Find where the given text appears and provide that cell's center as [x, y] coordinate. 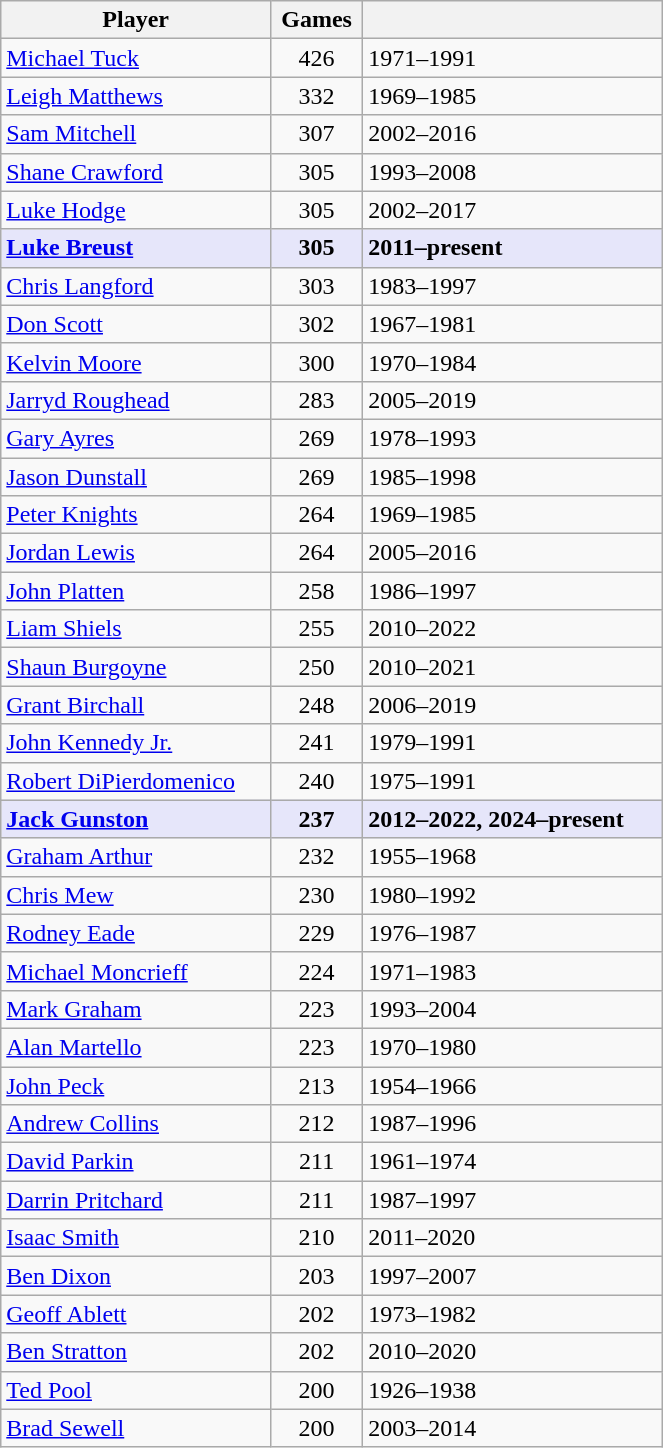
2010–2020 [513, 1352]
Jarryd Roughead [136, 400]
Ted Pool [136, 1390]
Luke Hodge [136, 210]
Don Scott [136, 324]
Alan Martello [136, 1047]
1973–1982 [513, 1314]
Ben Dixon [136, 1276]
307 [317, 134]
1997–2007 [513, 1276]
1980–1992 [513, 895]
426 [317, 58]
1993–2008 [513, 172]
1926–1938 [513, 1390]
2010–2021 [513, 667]
1961–1974 [513, 1162]
2006–2019 [513, 705]
Luke Breust [136, 248]
1978–1993 [513, 438]
302 [317, 324]
Andrew Collins [136, 1124]
2010–2022 [513, 629]
248 [317, 705]
Mark Graham [136, 1009]
229 [317, 933]
1976–1987 [513, 933]
Kelvin Moore [136, 362]
Isaac Smith [136, 1238]
300 [317, 362]
Shaun Burgoyne [136, 667]
2011–present [513, 248]
Chris Mew [136, 895]
John Platten [136, 591]
1985–1998 [513, 477]
Games [317, 20]
Player [136, 20]
283 [317, 400]
241 [317, 743]
240 [317, 781]
Darrin Pritchard [136, 1200]
Graham Arthur [136, 857]
Jason Dunstall [136, 477]
224 [317, 971]
2012–2022, 2024–present [513, 819]
1983–1997 [513, 286]
303 [317, 286]
203 [317, 1276]
Brad Sewell [136, 1428]
Michael Tuck [136, 58]
John Peck [136, 1085]
1971–1991 [513, 58]
1979–1991 [513, 743]
1986–1997 [513, 591]
Robert DiPierdomenico [136, 781]
Rodney Eade [136, 933]
Chris Langford [136, 286]
250 [317, 667]
213 [317, 1085]
2005–2016 [513, 553]
210 [317, 1238]
1955–1968 [513, 857]
2011–2020 [513, 1238]
John Kennedy Jr. [136, 743]
1954–1966 [513, 1085]
Shane Crawford [136, 172]
1967–1981 [513, 324]
237 [317, 819]
Jordan Lewis [136, 553]
Jack Gunston [136, 819]
2003–2014 [513, 1428]
Liam Shiels [136, 629]
212 [317, 1124]
232 [317, 857]
Grant Birchall [136, 705]
1993–2004 [513, 1009]
Sam Mitchell [136, 134]
1987–1997 [513, 1200]
1975–1991 [513, 781]
1971–1983 [513, 971]
258 [317, 591]
255 [317, 629]
Ben Stratton [136, 1352]
Peter Knights [136, 515]
Michael Moncrieff [136, 971]
2002–2016 [513, 134]
1987–1996 [513, 1124]
1970–1984 [513, 362]
Leigh Matthews [136, 96]
Gary Ayres [136, 438]
David Parkin [136, 1162]
332 [317, 96]
1970–1980 [513, 1047]
2005–2019 [513, 400]
230 [317, 895]
Geoff Ablett [136, 1314]
2002–2017 [513, 210]
